Provide the (X, Y) coordinate of the cell's center where the given text is located.  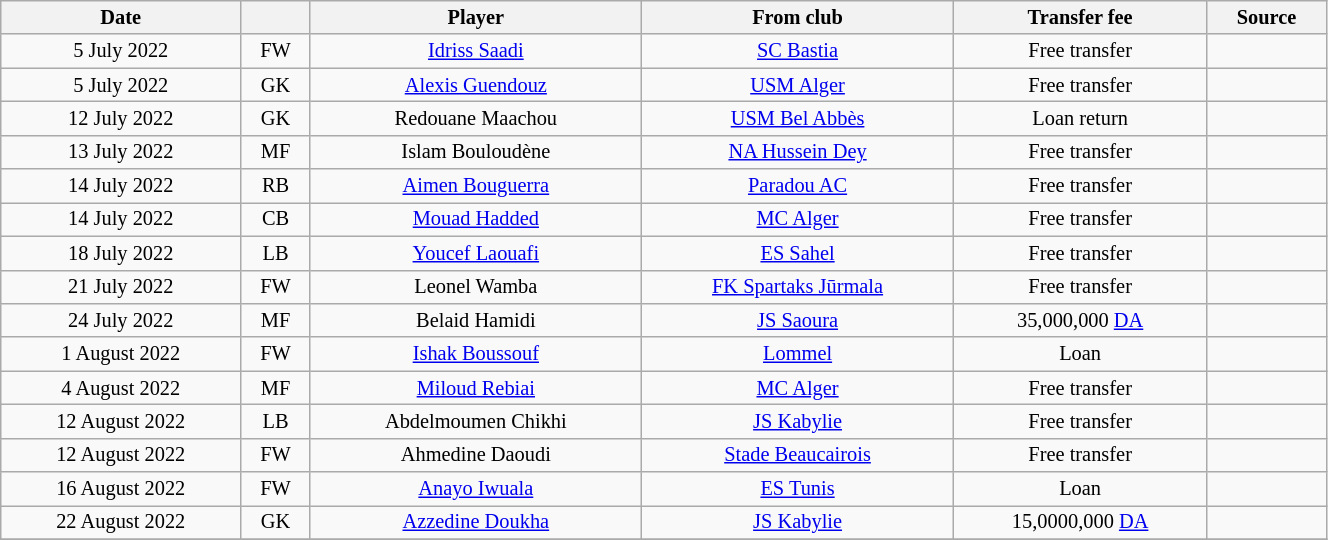
ES Sahel (797, 253)
13 July 2022 (121, 152)
Youcef Laouafi (476, 253)
Source (1266, 17)
NA Hussein Dey (797, 152)
Alexis Guendouz (476, 85)
Redouane Maachou (476, 118)
24 July 2022 (121, 320)
Player (476, 17)
Idriss Saadi (476, 51)
USM Alger (797, 85)
Date (121, 17)
ES Tunis (797, 489)
4 August 2022 (121, 388)
Azzedine Doukha (476, 522)
Stade Beaucairois (797, 455)
Leonel Wamba (476, 287)
1 August 2022 (121, 354)
JS Saoura (797, 320)
Islam Bouloudène (476, 152)
SC Bastia (797, 51)
FK Spartaks Jūrmala (797, 287)
Ahmedine Daoudi (476, 455)
Aimen Bouguerra (476, 186)
35,000,000 DA (1080, 320)
Miloud Rebiai (476, 388)
Mouad Hadded (476, 219)
15,0000,000 DA (1080, 522)
18 July 2022 (121, 253)
Lommel (797, 354)
Ishak Boussouf (476, 354)
RB (276, 186)
Anayo Iwuala (476, 489)
CB (276, 219)
21 July 2022 (121, 287)
Belaid Hamidi (476, 320)
Paradou AC (797, 186)
From club (797, 17)
USM Bel Abbès (797, 118)
16 August 2022 (121, 489)
12 July 2022 (121, 118)
Abdelmoumen Chikhi (476, 421)
22 August 2022 (121, 522)
Transfer fee (1080, 17)
Loan return (1080, 118)
